From the cell containing the given text, extract its center point as [x, y] coordinate. 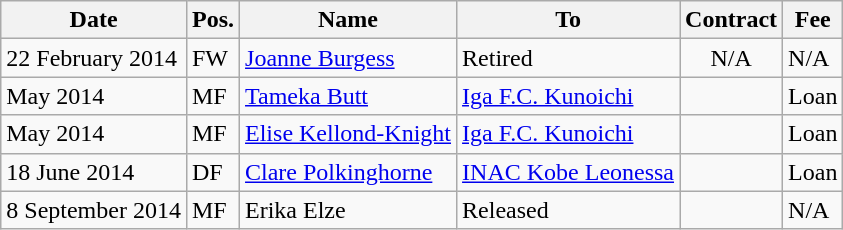
To [568, 20]
Clare Polkinghorne [348, 172]
INAC Kobe Leonessa [568, 172]
Date [94, 20]
Retired [568, 58]
Elise Kellond-Knight [348, 134]
Fee [813, 20]
Pos. [212, 20]
Contract [732, 20]
Name [348, 20]
FW [212, 58]
DF [212, 172]
Tameka Butt [348, 96]
18 June 2014 [94, 172]
8 September 2014 [94, 210]
22 February 2014 [94, 58]
Erika Elze [348, 210]
Released [568, 210]
Joanne Burgess [348, 58]
